Provide the [x, y] coordinate of the cell's center where the given text is located.  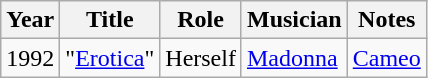
Notes [386, 20]
"Erotica" [110, 58]
Madonna [294, 58]
1992 [30, 58]
Musician [294, 20]
Year [30, 20]
Herself [201, 58]
Role [201, 20]
Cameo [386, 58]
Title [110, 20]
